From the cell containing the given text, extract its center point as [X, Y] coordinate. 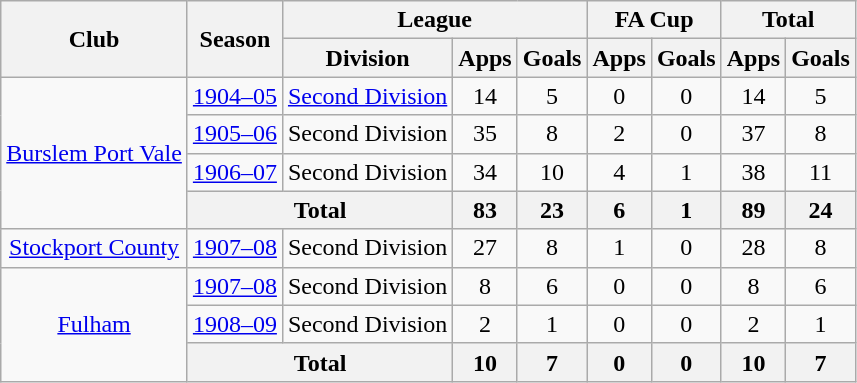
Fulham [94, 324]
1905–06 [234, 134]
83 [485, 210]
37 [753, 134]
Burslem Port Vale [94, 153]
28 [753, 248]
89 [753, 210]
Club [94, 39]
Division [367, 58]
23 [552, 210]
38 [753, 172]
Stockport County [94, 248]
27 [485, 248]
11 [821, 172]
1908–09 [234, 324]
35 [485, 134]
Season [234, 39]
4 [619, 172]
League [434, 20]
34 [485, 172]
1906–07 [234, 172]
FA Cup [654, 20]
1904–05 [234, 96]
24 [821, 210]
